Pinpoint the cell where the given text exists, returning its (x, y) midpoint coordinate. 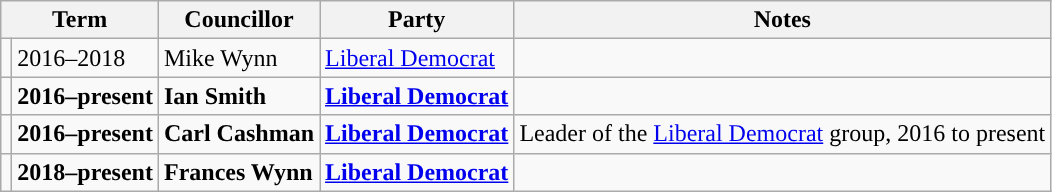
Party (417, 20)
2016–2018 (86, 58)
Ian Smith (238, 96)
Term (80, 20)
Carl Cashman (238, 134)
Leader of the Liberal Democrat group, 2016 to present (782, 134)
Notes (782, 20)
Mike Wynn (238, 58)
Frances Wynn (238, 172)
2018–present (86, 172)
Councillor (238, 20)
